From the cell containing the given text, extract its center point as (x, y) coordinate. 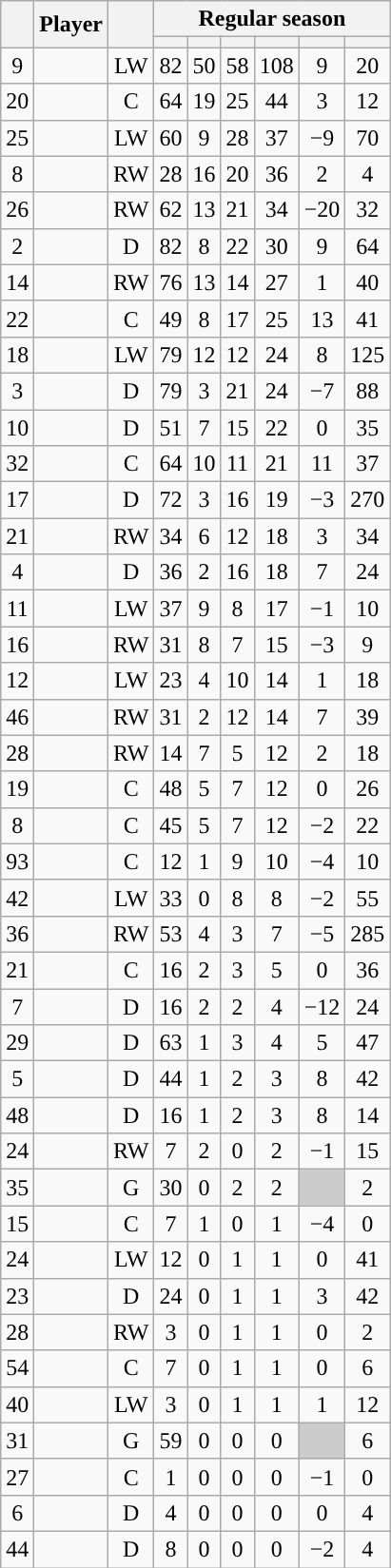
72 (171, 500)
33 (171, 898)
Regular season (272, 19)
58 (238, 66)
70 (367, 138)
Player (71, 25)
29 (17, 1043)
−7 (322, 391)
76 (171, 282)
−12 (322, 1007)
−20 (322, 210)
108 (276, 66)
93 (17, 861)
−5 (322, 934)
49 (171, 319)
88 (367, 391)
47 (367, 1043)
63 (171, 1043)
50 (204, 66)
53 (171, 934)
55 (367, 898)
270 (367, 500)
46 (17, 717)
59 (171, 1441)
39 (367, 717)
285 (367, 934)
−9 (322, 138)
62 (171, 210)
125 (367, 355)
60 (171, 138)
54 (17, 1368)
45 (171, 825)
51 (171, 427)
